Provide the [x, y] coordinate of the cell's center where the given text is located.  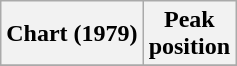
Chart (1979) [72, 34]
Peakposition [189, 34]
